Locate the cell with the specified text and output its [x, y] center coordinate. 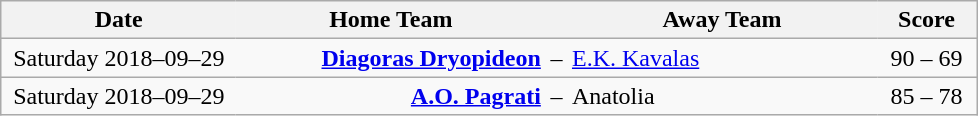
A.O. Pagrati [391, 96]
Away Team [722, 20]
Anatolia [722, 96]
Date [118, 20]
Home Team [391, 20]
Diagoras Dryopideon [391, 58]
90 – 69 [927, 58]
85 – 78 [927, 96]
E.K. Kavalas [722, 58]
Score [927, 20]
